Identify which cell holds the provided text, then report its (x, y) central coordinate. 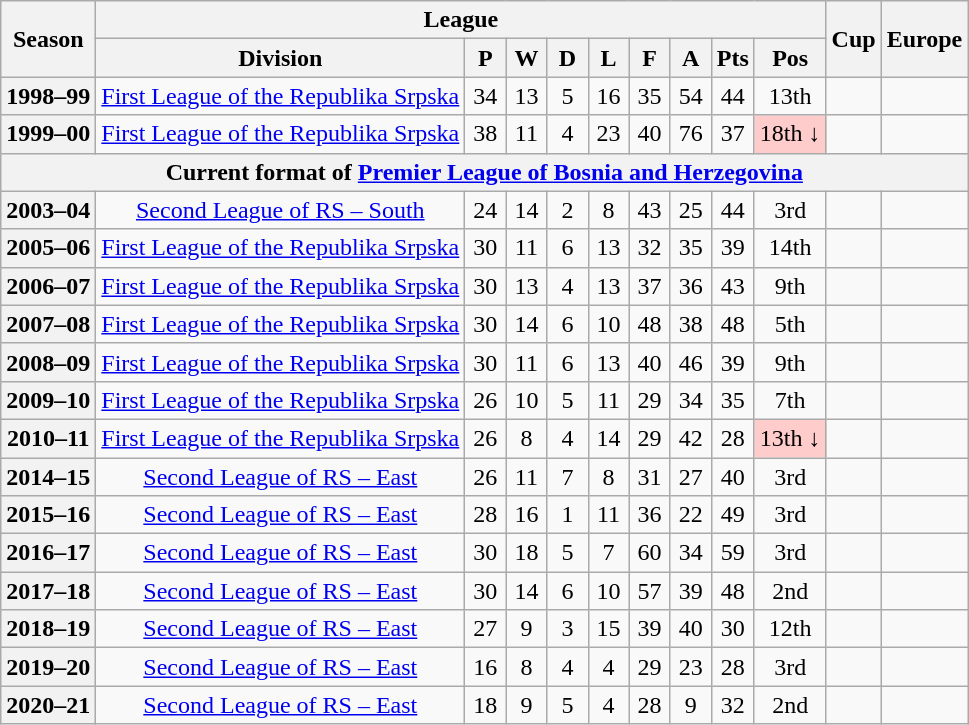
49 (732, 515)
2010–11 (48, 438)
2 (568, 210)
2007–08 (48, 324)
L (608, 58)
F (650, 58)
Cup (854, 39)
Europe (924, 39)
76 (690, 134)
7th (790, 400)
League (461, 20)
P (486, 58)
22 (690, 515)
2009–10 (48, 400)
Pts (732, 58)
Season (48, 39)
5th (790, 324)
2008–09 (48, 362)
57 (650, 591)
14th (790, 248)
2014–15 (48, 477)
2019–20 (48, 667)
Division (280, 58)
2020–21 (48, 705)
A (690, 58)
31 (650, 477)
Pos (790, 58)
12th (790, 629)
2006–07 (48, 286)
2018–19 (48, 629)
25 (690, 210)
2015–16 (48, 515)
W (526, 58)
Current format of Premier League of Bosnia and Herzegovina (484, 172)
2016–17 (48, 553)
1998–99 (48, 96)
60 (650, 553)
24 (486, 210)
42 (690, 438)
1 (568, 515)
1999–00 (48, 134)
2017–18 (48, 591)
18th ↓ (790, 134)
59 (732, 553)
Second League of RS – South (280, 210)
13th (790, 96)
2005–06 (48, 248)
3 (568, 629)
54 (690, 96)
15 (608, 629)
D (568, 58)
46 (690, 362)
2003–04 (48, 210)
13th ↓ (790, 438)
